For the text-containing cell, return its midpoint in (x, y) coordinate format. 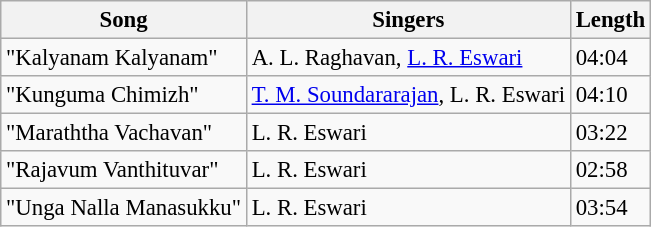
"Kunguma Chimizh" (124, 95)
02:58 (610, 170)
Song (124, 20)
03:54 (610, 208)
"Rajavum Vanthituvar" (124, 170)
Length (610, 20)
Singers (408, 20)
"Maraththa Vachavan" (124, 133)
04:10 (610, 95)
04:04 (610, 58)
"Unga Nalla Manasukku" (124, 208)
T. M. Soundararajan, L. R. Eswari (408, 95)
"Kalyanam Kalyanam" (124, 58)
03:22 (610, 133)
A. L. Raghavan, L. R. Eswari (408, 58)
